Return (X, Y) of the center of cell containing provided text 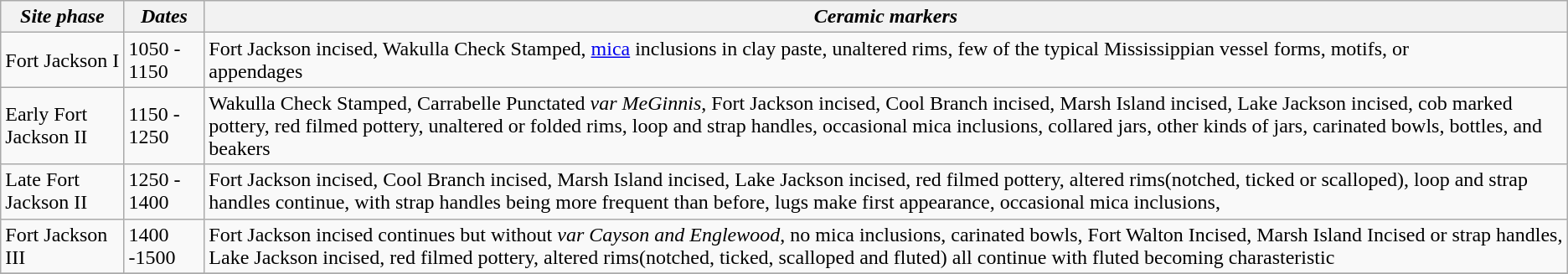
Fort Jackson III (62, 246)
1250 - 1400 (164, 191)
1050 - 1150 (164, 60)
1400 -1500 (164, 246)
1150 - 1250 (164, 126)
Late Fort Jackson II (62, 191)
Early Fort Jackson II (62, 126)
Ceramic markers (886, 17)
Fort Jackson I (62, 60)
Dates (164, 17)
Site phase (62, 17)
